Extract the [X, Y] coordinate from the center of the cell holding the provided text.  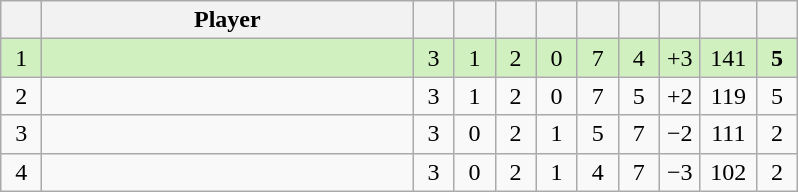
−3 [680, 172]
+2 [680, 96]
−2 [680, 134]
111 [728, 134]
Player [228, 20]
119 [728, 96]
+3 [680, 58]
102 [728, 172]
141 [728, 58]
